Return the (X, Y) coordinate for the center point of the cell that contains the specified text.  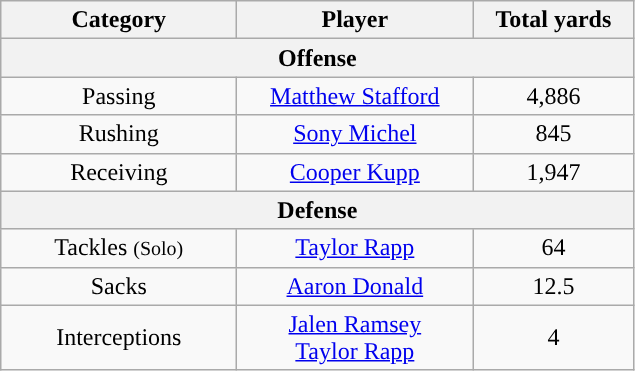
Matthew Stafford (355, 96)
Category (119, 20)
1,947 (554, 172)
Passing (119, 96)
Offense (318, 58)
12.5 (554, 286)
Cooper Kupp (355, 172)
64 (554, 248)
Tackles (Solo) (119, 248)
Aaron Donald (355, 286)
Defense (318, 210)
Sacks (119, 286)
Receiving (119, 172)
Taylor Rapp (355, 248)
Rushing (119, 134)
845 (554, 134)
Player (355, 20)
Interceptions (119, 338)
4,886 (554, 96)
Sony Michel (355, 134)
Total yards (554, 20)
Jalen RamseyTaylor Rapp (355, 338)
4 (554, 338)
